Determine the (x, y) coordinate at the center of the cell enclosing the given text.  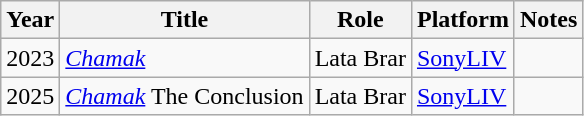
Chamak (184, 58)
Notes (548, 20)
Role (360, 20)
2023 (30, 58)
Title (184, 20)
Platform (462, 20)
Year (30, 20)
2025 (30, 96)
Chamak The Conclusion (184, 96)
